For the text-containing cell, return its midpoint in (X, Y) coordinate format. 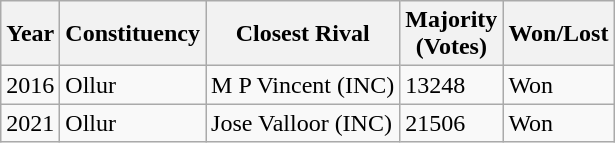
Won/Lost (558, 34)
Jose Valloor (INC) (303, 123)
M P Vincent (INC) (303, 85)
Closest Rival (303, 34)
Year (30, 34)
2021 (30, 123)
13248 (452, 85)
21506 (452, 123)
Majority(Votes) (452, 34)
2016 (30, 85)
Constituency (133, 34)
